Detect which cell encompasses the target text, then output its (x, y) center coordinate. 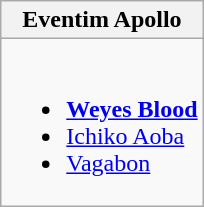
Eventim Apollo (102, 20)
Weyes BloodIchiko AobaVagabon (102, 122)
